Output the (x, y) coordinate of the center of the cell containing the given text.  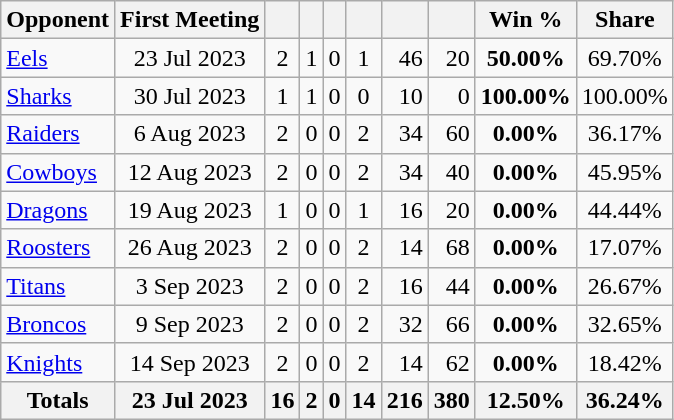
Eels (58, 58)
9 Sep 2023 (190, 324)
Win % (526, 20)
32.65% (624, 324)
Titans (58, 286)
Dragons (58, 210)
62 (452, 362)
50.00% (526, 58)
18.42% (624, 362)
17.07% (624, 248)
30 Jul 2023 (190, 96)
216 (404, 400)
10 (404, 96)
69.70% (624, 58)
Opponent (58, 20)
Knights (58, 362)
6 Aug 2023 (190, 134)
Totals (58, 400)
Sharks (58, 96)
Roosters (58, 248)
3 Sep 2023 (190, 286)
60 (452, 134)
40 (452, 172)
44 (452, 286)
12 Aug 2023 (190, 172)
26 Aug 2023 (190, 248)
45.95% (624, 172)
Raiders (58, 134)
44.44% (624, 210)
Share (624, 20)
Broncos (58, 324)
19 Aug 2023 (190, 210)
First Meeting (190, 20)
12.50% (526, 400)
14 Sep 2023 (190, 362)
46 (404, 58)
26.67% (624, 286)
66 (452, 324)
36.24% (624, 400)
68 (452, 248)
380 (452, 400)
36.17% (624, 134)
Cowboys (58, 172)
32 (404, 324)
